Detect which cell encompasses the target text, then output its [x, y] center coordinate. 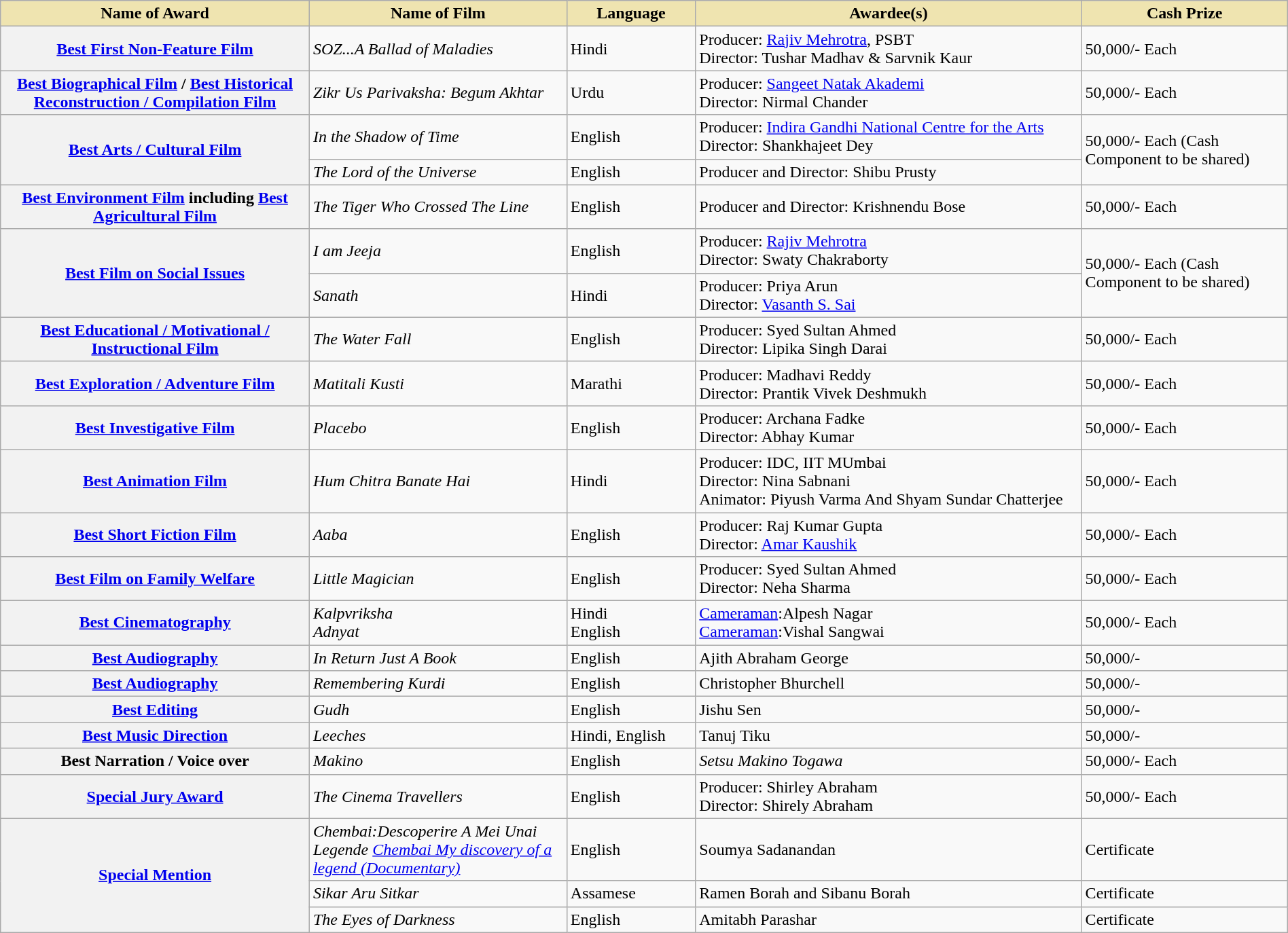
The Tiger Who Crossed The Line [437, 206]
Best Investigative Film [155, 428]
Aaba [437, 534]
Cash Prize [1185, 14]
Best Music Direction [155, 735]
The Lord of the Universe [437, 172]
Hindi, English [630, 735]
Special Mention [155, 875]
Producer: Raj Kumar Gupta Director: Amar Kaushik [889, 534]
Urdu [630, 92]
Best Short Fiction Film [155, 534]
The Cinema Travellers [437, 796]
Setsu Makino Togawa [889, 761]
Name of Award [155, 14]
The Water Fall [437, 340]
Little Magician [437, 579]
Ajith Abraham George [889, 658]
Best Editing [155, 710]
Best First Non-Feature Film [155, 49]
Zikr Us Parivaksha: Begum Akhtar [437, 92]
Sanath [437, 295]
Best Narration / Voice over [155, 761]
Producer: Archana Fadke Director: Abhay Kumar [889, 428]
Producer: Indira Gandhi National Centre for the ArtsDirector: Shankhajeet Dey [889, 137]
Best Exploration / Adventure Film [155, 383]
Matitali Kusti [437, 383]
Special Jury Award [155, 796]
Christopher Bhurchell [889, 684]
Marathi [630, 383]
Producer: Syed Sultan AhmedDirector: Lipika Singh Darai [889, 340]
Jishu Sen [889, 710]
Tanuj Tiku [889, 735]
Producer: Sangeet Natak AkademiDirector: Nirmal Chander [889, 92]
Producer: Madhavi ReddyDirector: Prantik Vivek Deshmukh [889, 383]
Chembai:Descoperire A Mei Unai Legende Chembai My discovery of a legend (Documentary) [437, 849]
Best Film on Family Welfare [155, 579]
Producer: Priya ArunDirector: Vasanth S. Sai [889, 295]
Ramen Borah and Sibanu Borah [889, 894]
Best Arts / Cultural Film [155, 149]
Sikar Aru Sitkar [437, 894]
Producer: IDC, IIT MUmbai Director: Nina SabnaniAnimator: Piyush Varma And Shyam Sundar Chatterjee [889, 481]
Producer: Syed Sultan Ahmed Director: Neha Sharma [889, 579]
Best Educational / Motivational / Instructional Film [155, 340]
I am Jeeja [437, 251]
Best Biographical Film / Best Historical Reconstruction / Compilation Film [155, 92]
Awardee(s) [889, 14]
Amitabh Parashar [889, 919]
The Eyes of Darkness [437, 919]
HindiEnglish [630, 623]
Best Environment Film including Best Agricultural Film [155, 206]
Producer and Director: Shibu Prusty [889, 172]
Placebo [437, 428]
In Return Just A Book [437, 658]
Language [630, 14]
Assamese [630, 894]
In the Shadow of Time [437, 137]
Producer: Shirley Abraham Director: Shirely Abraham [889, 796]
Best Film on Social Issues [155, 273]
Name of Film [437, 14]
Best Animation Film [155, 481]
Best Cinematography [155, 623]
Soumya Sadanandan [889, 849]
Gudh [437, 710]
Producer and Director: Krishnendu Bose [889, 206]
Cameraman:Alpesh Nagar Cameraman:Vishal Sangwai [889, 623]
Remembering Kurdi [437, 684]
Producer: Rajiv Mehrotra, PSBT Director: Tushar Madhav & Sarvnik Kaur [889, 49]
Producer: Rajiv MehrotraDirector: Swaty Chakraborty [889, 251]
Kalpvriksha Adnyat [437, 623]
Makino [437, 761]
SOZ...A Ballad of Maladies [437, 49]
Hum Chitra Banate Hai [437, 481]
Leeches [437, 735]
